Search for the cell housing the specified text and yield its (x, y) center coordinate. 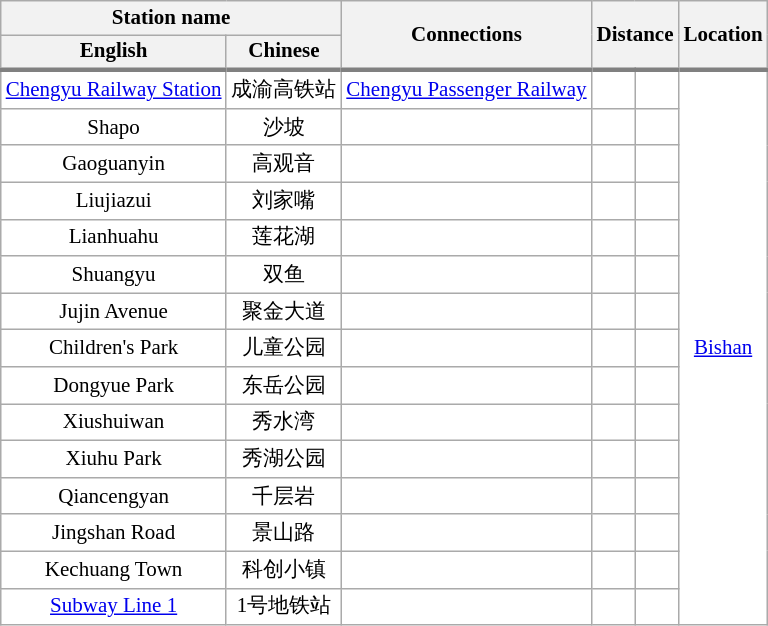
Jujin Avenue (114, 312)
Jingshan Road (114, 532)
Children's Park (114, 348)
Distance (636, 36)
成渝高铁站 (284, 89)
秀水湾 (284, 422)
Gaoguanyin (114, 164)
Lianhuahu (114, 238)
东岳公园 (284, 386)
Shapo (114, 126)
Kechuang Town (114, 570)
Subway Line 1 (114, 606)
沙坡 (284, 126)
千层岩 (284, 496)
莲花湖 (284, 238)
儿童公园 (284, 348)
Location (722, 36)
Xiuhu Park (114, 458)
Shuangyu (114, 274)
Bishan (722, 348)
Chengyu Railway Station (114, 89)
科创小镇 (284, 570)
Connections (466, 36)
Liujiazui (114, 200)
秀湖公园 (284, 458)
高观音 (284, 164)
景山路 (284, 532)
English (114, 52)
Chinese (284, 52)
Dongyue Park (114, 386)
Qiancengyan (114, 496)
Xiushuiwan (114, 422)
刘家嘴 (284, 200)
Station name (172, 18)
双鱼 (284, 274)
1号地铁站 (284, 606)
Chengyu Passenger Railway (466, 89)
聚金大道 (284, 312)
